Search for the cell housing the specified text and yield its (X, Y) center coordinate. 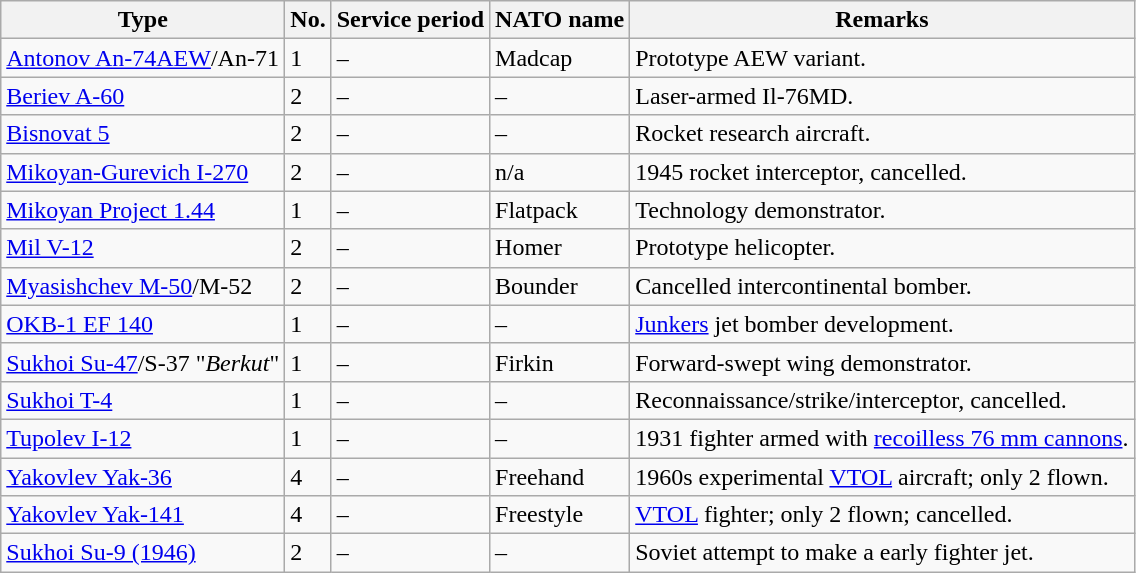
Yakovlev Yak-36 (143, 477)
Type (143, 20)
Madcap (560, 58)
Prototype helicopter. (882, 248)
VTOL fighter; only 2 flown; cancelled. (882, 515)
Mikoyan-Gurevich I-270 (143, 172)
Sukhoi Su-9 (1946) (143, 553)
Myasishchev M-50/M-52 (143, 286)
n/a (560, 172)
Sukhoi T-4 (143, 400)
Mikoyan Project 1.44 (143, 210)
Cancelled intercontinental bomber. (882, 286)
Tupolev I-12 (143, 438)
Prototype AEW variant. (882, 58)
No. (308, 20)
Homer (560, 248)
Laser-armed Il-76MD. (882, 96)
Mil V-12 (143, 248)
Forward-swept wing demonstrator. (882, 362)
Beriev A-60 (143, 96)
1960s experimental VTOL aircraft; only 2 flown. (882, 477)
Service period (410, 20)
Firkin (560, 362)
OKB-1 EF 140 (143, 324)
1945 rocket interceptor, cancelled. (882, 172)
1931 fighter armed with recoilless 76 mm cannons. (882, 438)
Yakovlev Yak-141 (143, 515)
Rocket research aircraft. (882, 134)
Junkers jet bomber development. (882, 324)
Bounder (560, 286)
Flatpack (560, 210)
Freestyle (560, 515)
Remarks (882, 20)
Technology demonstrator. (882, 210)
Antonov An-74AEW/An-71 (143, 58)
Soviet attempt to make a early fighter jet. (882, 553)
Reconnaissance/strike/interceptor, cancelled. (882, 400)
NATO name (560, 20)
Sukhoi Su-47/S-37 "Berkut" (143, 362)
Freehand (560, 477)
Bisnovat 5 (143, 134)
